Identify which cell holds the provided text, then report its [x, y] central coordinate. 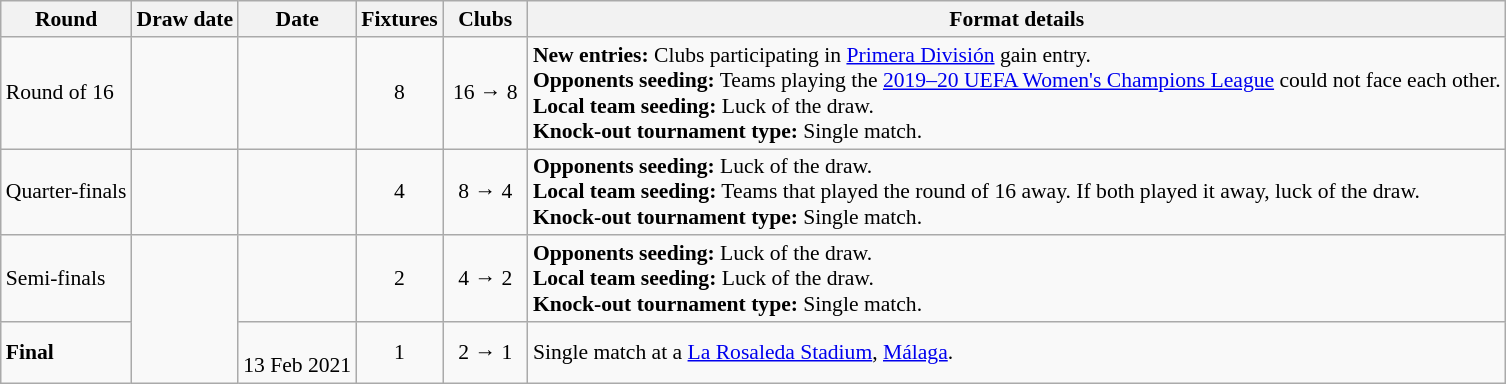
Final [66, 352]
Single match at a La Rosaleda Stadium, Málaga. [1017, 352]
Semi-finals [66, 280]
Quarter-finals [66, 192]
Clubs [486, 19]
16 → 8 [486, 93]
13 Feb 2021 [297, 352]
4 [399, 192]
Round of 16 [66, 93]
Fixtures [399, 19]
Opponents seeding: Luck of the draw.Local team seeding: Luck of the draw.Knock-out tournament type: Single match. [1017, 280]
8 [399, 93]
Format details [1017, 19]
Date [297, 19]
8 → 4 [486, 192]
Draw date [186, 19]
4 → 2 [486, 280]
2 [399, 280]
Round [66, 19]
1 [399, 352]
2 → 1 [486, 352]
